Pinpoint the cell where the given text exists, returning its (x, y) midpoint coordinate. 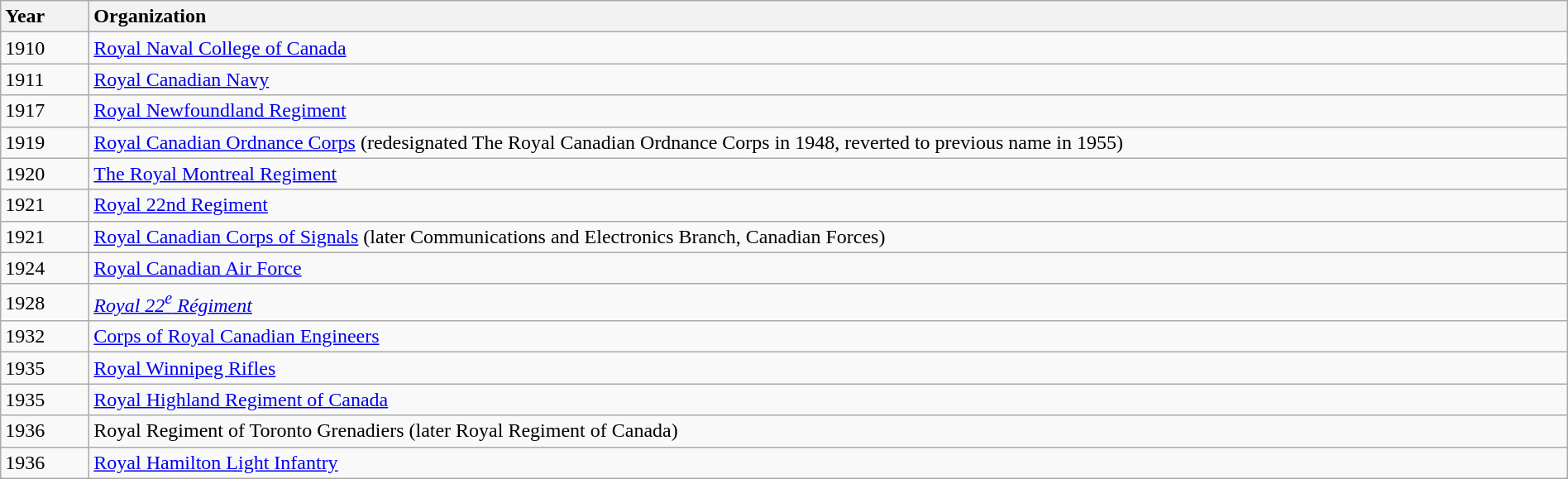
Corps of Royal Canadian Engineers (829, 337)
1924 (45, 268)
Royal Newfoundland Regiment (829, 111)
1919 (45, 142)
1928 (45, 303)
Royal Winnipeg Rifles (829, 368)
Royal Naval College of Canada (829, 48)
Royal 22nd Regiment (829, 205)
Year (45, 17)
Royal Canadian Corps of Signals (later Communications and Electronics Branch, Canadian Forces) (829, 237)
Royal Canadian Ordnance Corps (redesignated The Royal Canadian Ordnance Corps in 1948, reverted to previous name in 1955) (829, 142)
1932 (45, 337)
Royal Canadian Air Force (829, 268)
Royal Hamilton Light Infantry (829, 462)
1920 (45, 174)
1911 (45, 79)
Royal 22e Régiment (829, 303)
Organization (829, 17)
Royal Canadian Navy (829, 79)
Royal Highland Regiment of Canada (829, 400)
The Royal Montreal Regiment (829, 174)
1910 (45, 48)
Royal Regiment of Toronto Grenadiers (later Royal Regiment of Canada) (829, 431)
1917 (45, 111)
